Identify which cell holds the provided text, then report its [X, Y] central coordinate. 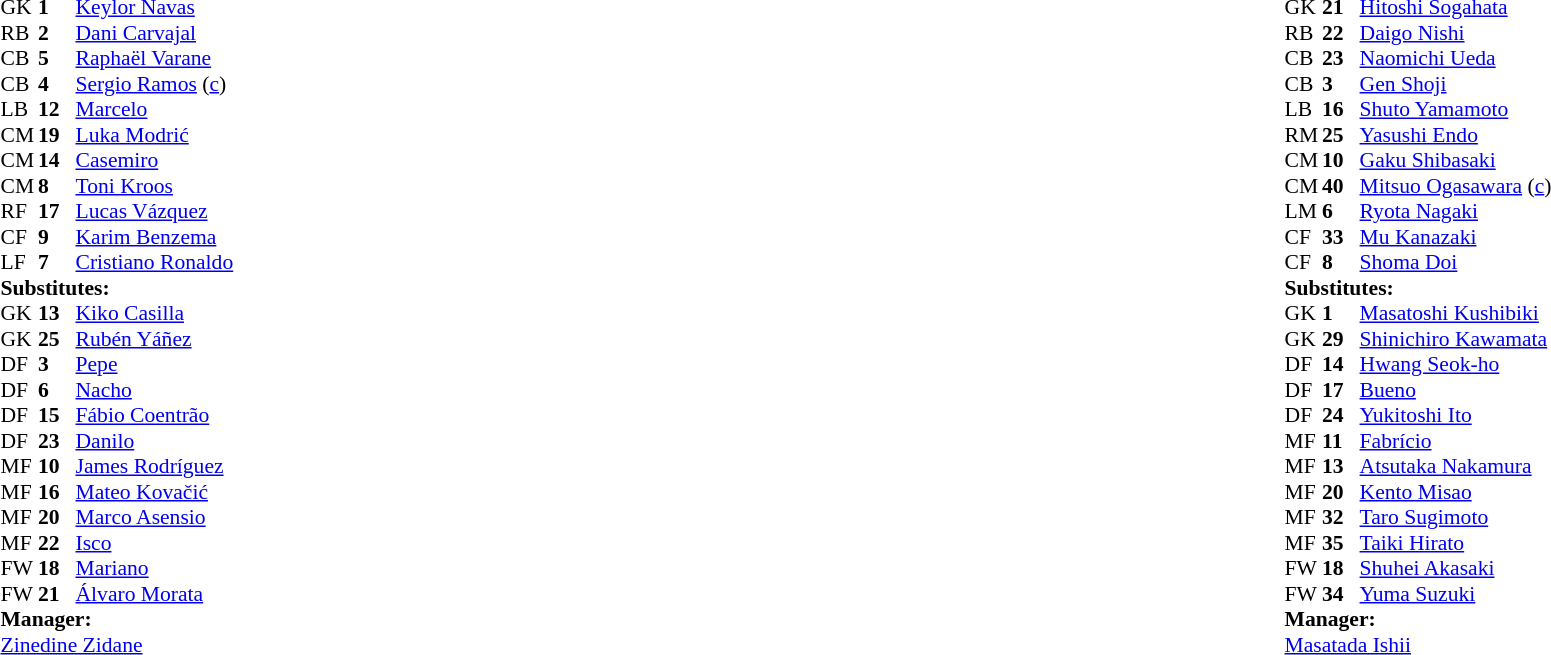
Rubén Yáñez [155, 339]
Kiko Casilla [155, 313]
Lucas Vázquez [155, 211]
Casemiro [155, 161]
LF [19, 263]
Dani Carvajal [155, 33]
9 [57, 237]
1 [1341, 313]
21 [57, 594]
12 [57, 109]
24 [1341, 415]
Cristiano Ronaldo [155, 263]
11 [1341, 441]
Marcelo [155, 109]
2 [57, 33]
19 [57, 135]
Fábio Coentrão [155, 415]
Luka Modrić [155, 135]
RF [19, 211]
35 [1341, 543]
Raphaël Varane [155, 59]
Marco Asensio [155, 517]
Nacho [155, 390]
Danilo [155, 441]
32 [1341, 517]
Isco [155, 543]
4 [57, 84]
5 [57, 59]
Manager: [116, 619]
RM [1304, 135]
33 [1341, 237]
Mariano [155, 569]
29 [1341, 339]
LM [1304, 211]
Mateo Kovačić [155, 492]
Pepe [155, 365]
Álvaro Morata [155, 594]
James Rodríguez [155, 467]
Substitutes: [116, 288]
Karim Benzema [155, 237]
40 [1341, 186]
Toni Kroos [155, 186]
Sergio Ramos (c) [155, 84]
34 [1341, 594]
7 [57, 263]
15 [57, 415]
